Capture the cell that displays the provided text and extract its [x, y] central coordinate. 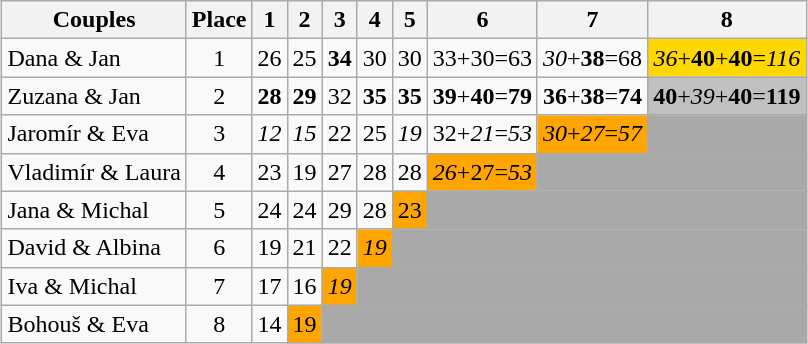
15 [304, 134]
33+30=63 [482, 58]
14 [270, 324]
36+40+40=116 [727, 58]
39+40=79 [482, 96]
Vladimír & Laura [94, 172]
30+38=68 [592, 58]
Dana & Jan [94, 58]
Jana & Michal [94, 210]
32+21=53 [482, 134]
21 [304, 248]
17 [270, 286]
36+38=74 [592, 96]
Bohouš & Eva [94, 324]
Zuzana & Jan [94, 96]
12 [270, 134]
30+27=57 [592, 134]
26 [270, 58]
40+39+40=119 [727, 96]
32 [340, 96]
Place [219, 20]
Jaromír & Eva [94, 134]
Couples [94, 20]
27 [340, 172]
26+27=53 [482, 172]
David & Albina [94, 248]
16 [304, 286]
Iva & Michal [94, 286]
34 [340, 58]
